Find where the given text appears and provide that cell's center as [X, Y] coordinate. 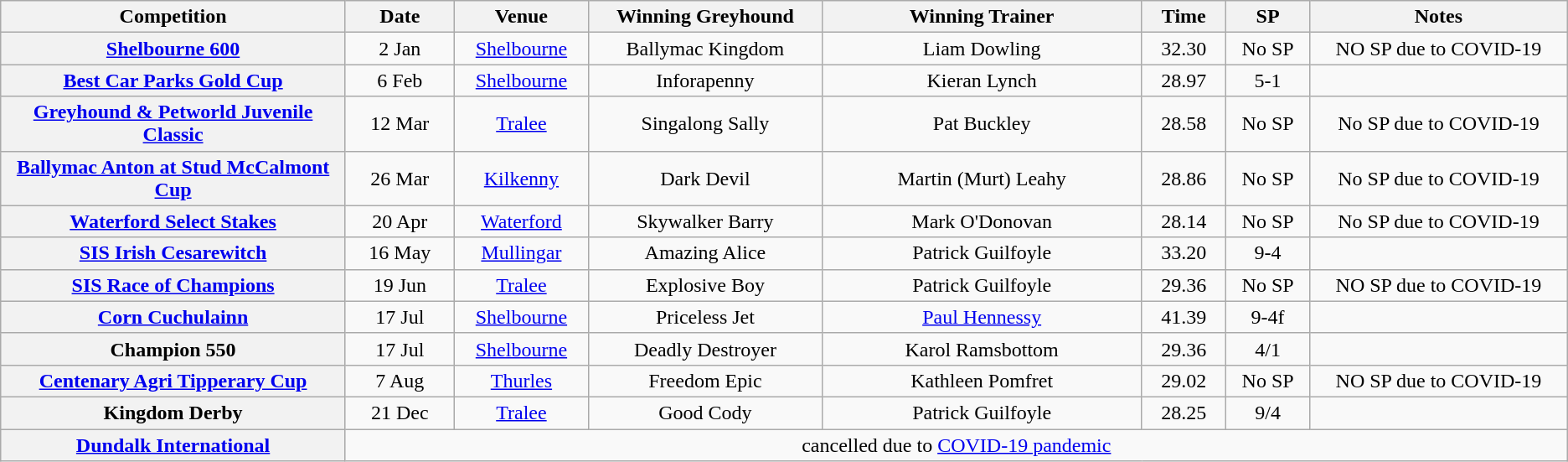
Kathleen Pomfret [982, 381]
Notes [1439, 17]
Paul Hennessy [982, 317]
5-1 [1268, 80]
29.02 [1184, 381]
Amazing Alice [705, 253]
Waterford [521, 221]
12 Mar [400, 124]
28.14 [1184, 221]
Singalong Sally [705, 124]
Shelbourne 600 [173, 49]
Skywalker Barry [705, 221]
Explosive Boy [705, 285]
Winning Greyhound [705, 17]
Champion 550 [173, 349]
Centenary Agri Tipperary Cup [173, 381]
6 Feb [400, 80]
Liam Dowling [982, 49]
SIS Race of Champions [173, 285]
21 Dec [400, 413]
2 Jan [400, 49]
Freedom Epic [705, 381]
Ballymac Anton at Stud McCalmont Cup [173, 178]
9-4f [1268, 317]
Kilkenny [521, 178]
Kingdom Derby [173, 413]
Dark Devil [705, 178]
4/1 [1268, 349]
Winning Trainer [982, 17]
19 Jun [400, 285]
33.20 [1184, 253]
9-4 [1268, 253]
26 Mar [400, 178]
Best Car Parks Gold Cup [173, 80]
cancelled due to COVID-19 pandemic [957, 445]
SP [1268, 17]
Karol Ramsbottom [982, 349]
7 Aug [400, 381]
9/4 [1268, 413]
16 May [400, 253]
41.39 [1184, 317]
Time [1184, 17]
28.97 [1184, 80]
Ballymac Kingdom [705, 49]
28.58 [1184, 124]
Thurles [521, 381]
Deadly Destroyer [705, 349]
Corn Cuchulainn [173, 317]
Mullingar [521, 253]
Dundalk International [173, 445]
28.25 [1184, 413]
Pat Buckley [982, 124]
Date [400, 17]
28.86 [1184, 178]
Venue [521, 17]
Mark O'Donovan [982, 221]
Kieran Lynch [982, 80]
SIS Irish Cesarewitch [173, 253]
32.30 [1184, 49]
Good Cody [705, 413]
Priceless Jet [705, 317]
Martin (Murt) Leahy [982, 178]
Greyhound & Petworld Juvenile Classic [173, 124]
Waterford Select Stakes [173, 221]
20 Apr [400, 221]
Inforapenny [705, 80]
Competition [173, 17]
